Capture the cell that displays the provided text and extract its [x, y] central coordinate. 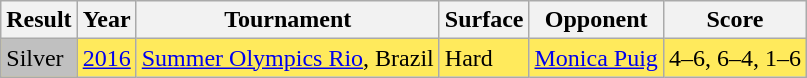
Silver [39, 58]
Tournament [288, 20]
Monica Puig [596, 58]
Summer Olympics Rio, Brazil [288, 58]
2016 [106, 58]
Hard [484, 58]
Result [39, 20]
Year [106, 20]
4–6, 6–4, 1–6 [734, 58]
Opponent [596, 20]
Surface [484, 20]
Score [734, 20]
